Pinpoint the cell where the given text exists, returning its [x, y] midpoint coordinate. 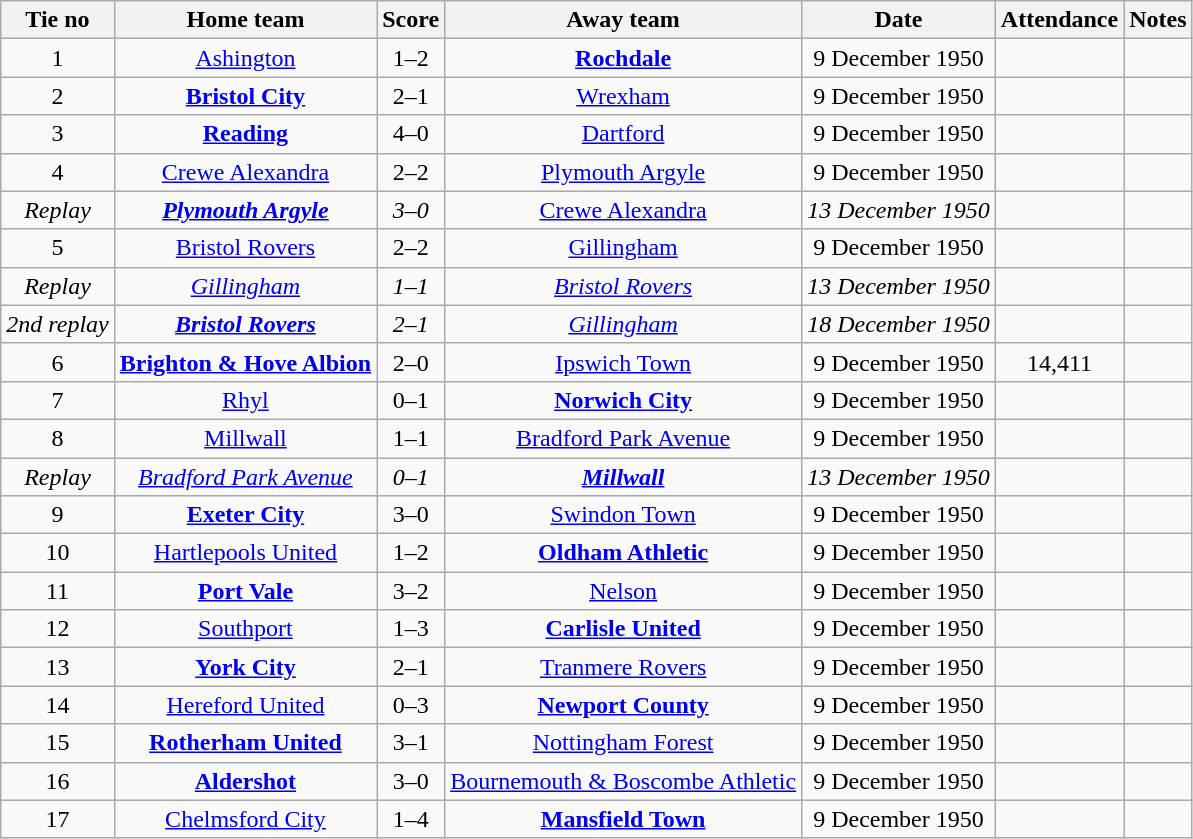
14,411 [1059, 362]
13 [58, 667]
16 [58, 781]
Tranmere Rovers [624, 667]
1–3 [411, 629]
Attendance [1059, 20]
Rotherham United [245, 743]
Oldham Athletic [624, 553]
Rhyl [245, 400]
Bournemouth & Boscombe Athletic [624, 781]
York City [245, 667]
Chelmsford City [245, 819]
1 [58, 58]
Date [899, 20]
2 [58, 96]
Norwich City [624, 400]
Wrexham [624, 96]
8 [58, 438]
3 [58, 134]
Hartlepools United [245, 553]
9 [58, 515]
Ipswich Town [624, 362]
10 [58, 553]
2–0 [411, 362]
Ashington [245, 58]
3–2 [411, 591]
1–4 [411, 819]
Away team [624, 20]
2nd replay [58, 324]
Aldershot [245, 781]
7 [58, 400]
Home team [245, 20]
Rochdale [624, 58]
Bristol City [245, 96]
Swindon Town [624, 515]
Mansfield Town [624, 819]
Dartford [624, 134]
Southport [245, 629]
0–3 [411, 705]
15 [58, 743]
Exeter City [245, 515]
Hereford United [245, 705]
Nelson [624, 591]
4 [58, 172]
Carlisle United [624, 629]
Brighton & Hove Albion [245, 362]
5 [58, 248]
14 [58, 705]
Newport County [624, 705]
11 [58, 591]
12 [58, 629]
17 [58, 819]
Notes [1158, 20]
Tie no [58, 20]
18 December 1950 [899, 324]
Port Vale [245, 591]
Score [411, 20]
6 [58, 362]
Nottingham Forest [624, 743]
Reading [245, 134]
3–1 [411, 743]
4–0 [411, 134]
